Return the [x, y] coordinate for the center point of the cell that contains the specified text.  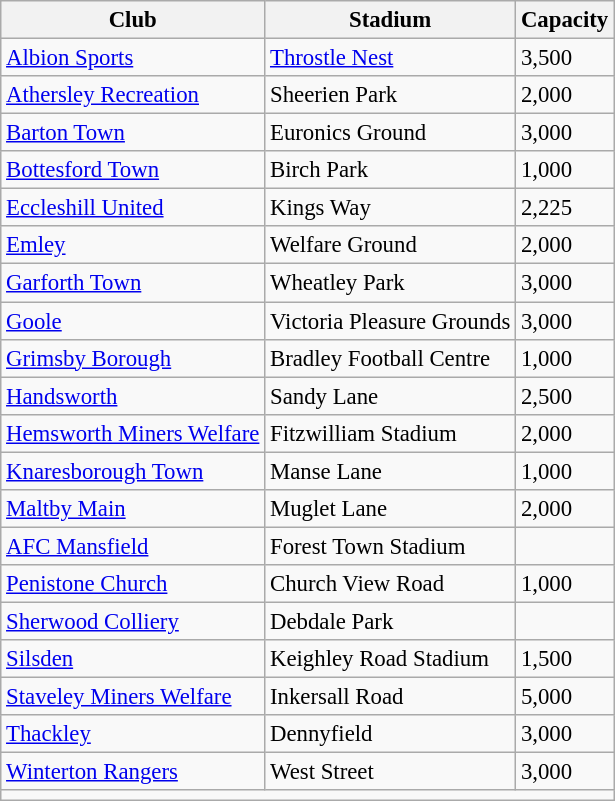
Euronics Ground [390, 133]
Church View Road [390, 584]
Staveley Miners Welfare [133, 697]
Capacity [565, 20]
Silsden [133, 659]
AFC Mansfield [133, 546]
Bottesford Town [133, 170]
Bradley Football Centre [390, 358]
Maltby Main [133, 509]
Welfare Ground [390, 245]
1,500 [565, 659]
West Street [390, 772]
Throstle Nest [390, 58]
3,500 [565, 58]
Stadium [390, 20]
Handsworth [133, 396]
2,500 [565, 396]
Albion Sports [133, 58]
Debdale Park [390, 621]
Emley [133, 245]
Sheerien Park [390, 95]
Inkersall Road [390, 697]
Muglet Lane [390, 509]
Keighley Road Stadium [390, 659]
2,225 [565, 208]
Knaresborough Town [133, 471]
Grimsby Borough [133, 358]
Barton Town [133, 133]
Dennyfield [390, 734]
Thackley [133, 734]
Club [133, 20]
Sherwood Colliery [133, 621]
Hemsworth Miners Welfare [133, 433]
Wheatley Park [390, 283]
Athersley Recreation [133, 95]
Eccleshill United [133, 208]
Manse Lane [390, 471]
Fitzwilliam Stadium [390, 433]
Forest Town Stadium [390, 546]
Garforth Town [133, 283]
Sandy Lane [390, 396]
Goole [133, 321]
Winterton Rangers [133, 772]
5,000 [565, 697]
Penistone Church [133, 584]
Kings Way [390, 208]
Victoria Pleasure Grounds [390, 321]
Birch Park [390, 170]
